Pinpoint the cell where the given text exists, returning its (x, y) midpoint coordinate. 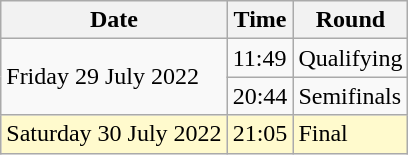
Round (350, 20)
Friday 29 July 2022 (114, 77)
11:49 (260, 58)
20:44 (260, 96)
Semifinals (350, 96)
Final (350, 134)
21:05 (260, 134)
Qualifying (350, 58)
Date (114, 20)
Saturday 30 July 2022 (114, 134)
Time (260, 20)
